Determine the [x, y] coordinate at the center of the cell enclosing the given text.  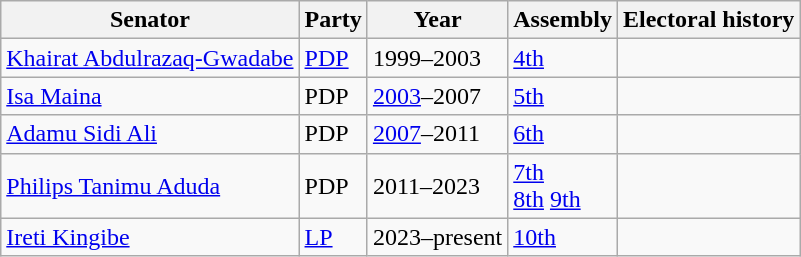
Isa Maina [150, 96]
LP [333, 237]
1999–2003 [437, 58]
Ireti Kingibe [150, 237]
Party [333, 20]
Adamu Sidi Ali [150, 134]
2003–2007 [437, 96]
Philips Tanimu Aduda [150, 186]
10th [563, 237]
4th [563, 58]
7th8th 9th [563, 186]
2007–2011 [437, 134]
Electoral history [708, 20]
Year [437, 20]
Assembly [563, 20]
2023–present [437, 237]
2011–2023 [437, 186]
5th [563, 96]
6th [563, 134]
Senator [150, 20]
Khairat Abdulrazaq-Gwadabe [150, 58]
